Pinpoint the cell where the given text exists, returning its (x, y) midpoint coordinate. 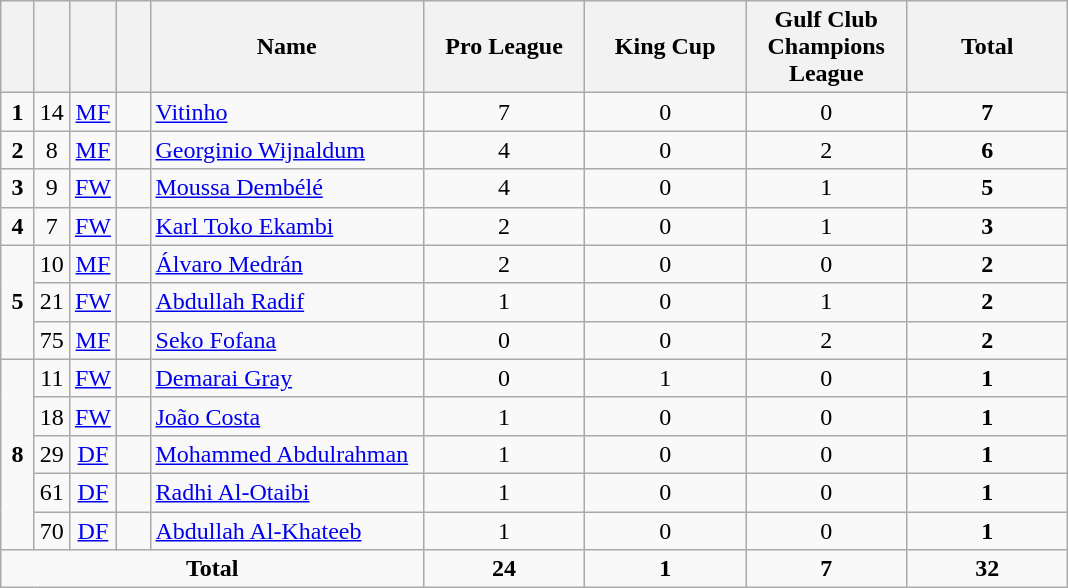
Seko Fofana (287, 340)
18 (52, 416)
Moussa Dembélé (287, 188)
Álvaro Medrán (287, 264)
Abdullah Al-Khateeb (287, 531)
Demarai Gray (287, 378)
Pro League (504, 47)
14 (52, 112)
Name (287, 47)
Radhi Al-Otaibi (287, 492)
Georginio Wijnaldum (287, 150)
9 (52, 188)
Gulf Club Champions League (826, 47)
Vitinho (287, 112)
29 (52, 454)
Mohammed Abdulrahman (287, 454)
João Costa (287, 416)
Karl Toko Ekambi (287, 226)
24 (504, 569)
11 (52, 378)
6 (988, 150)
10 (52, 264)
61 (52, 492)
32 (988, 569)
70 (52, 531)
King Cup (666, 47)
75 (52, 340)
21 (52, 302)
Abdullah Radif (287, 302)
